Provide the (x, y) coordinate of the cell's center where the given text is located.  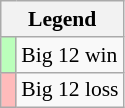
Big 12 win (70, 55)
Big 12 loss (70, 90)
Legend (62, 19)
